Detect which cell encompasses the target text, then output its (x, y) center coordinate. 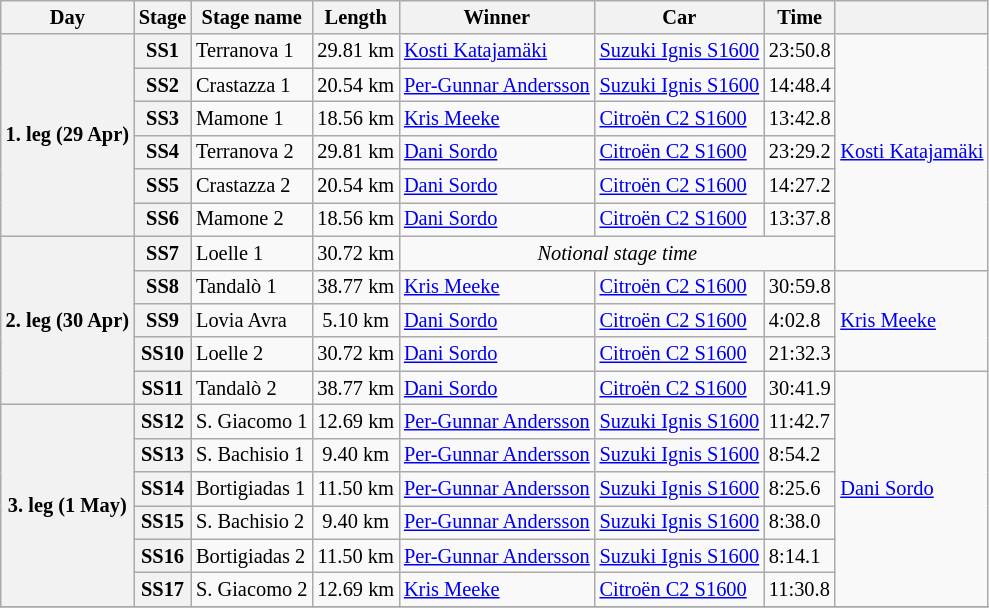
21:32.3 (800, 354)
30:59.8 (800, 287)
Stage (162, 17)
Bortigiadas 1 (252, 489)
Mamone 1 (252, 118)
SS8 (162, 287)
Mamone 2 (252, 219)
4:02.8 (800, 320)
SS12 (162, 421)
Length (356, 17)
Terranova 2 (252, 152)
Loelle 2 (252, 354)
Lovia Avra (252, 320)
13:42.8 (800, 118)
SS15 (162, 522)
8:54.2 (800, 455)
SS3 (162, 118)
14:48.4 (800, 85)
SS5 (162, 186)
S. Bachisio 1 (252, 455)
Crastazza 1 (252, 85)
14:27.2 (800, 186)
Tandalò 2 (252, 388)
SS13 (162, 455)
SS2 (162, 85)
S. Giacomo 1 (252, 421)
Loelle 1 (252, 253)
2. leg (30 Apr) (68, 320)
Tandalò 1 (252, 287)
SS11 (162, 388)
Car (680, 17)
S. Giacomo 2 (252, 589)
23:29.2 (800, 152)
Bortigiadas 2 (252, 556)
8:38.0 (800, 522)
1. leg (29 Apr) (68, 135)
23:50.8 (800, 51)
30:41.9 (800, 388)
SS10 (162, 354)
SS6 (162, 219)
Crastazza 2 (252, 186)
Notional stage time (617, 253)
8:25.6 (800, 489)
SS17 (162, 589)
SS9 (162, 320)
11:42.7 (800, 421)
3. leg (1 May) (68, 505)
13:37.8 (800, 219)
5.10 km (356, 320)
Terranova 1 (252, 51)
Stage name (252, 17)
Day (68, 17)
SS14 (162, 489)
11:30.8 (800, 589)
S. Bachisio 2 (252, 522)
Winner (497, 17)
SS16 (162, 556)
8:14.1 (800, 556)
Time (800, 17)
SS1 (162, 51)
SS7 (162, 253)
SS4 (162, 152)
